Scan for the cell matching the given text and deliver its [x, y] coordinate at center. 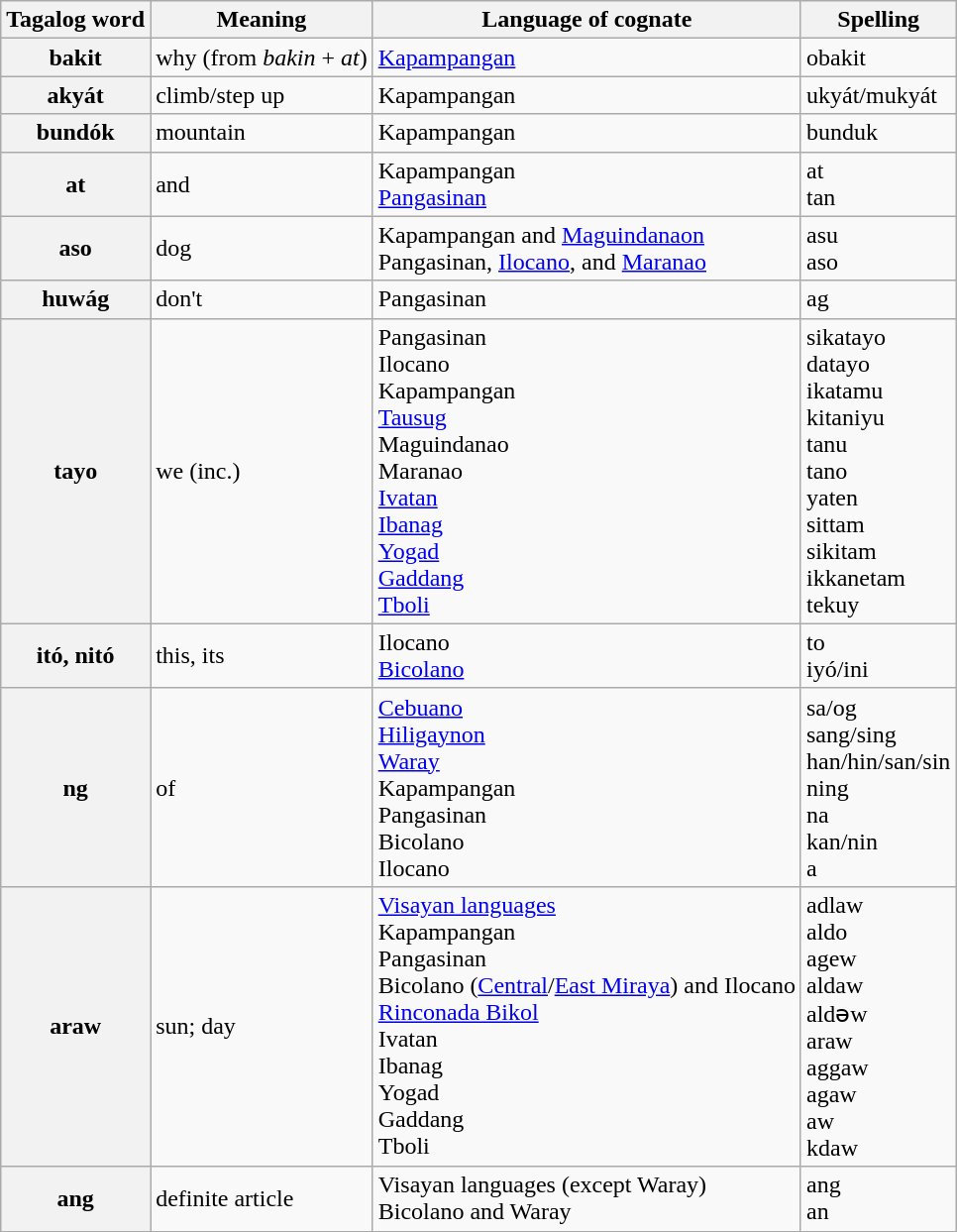
araw [75, 1027]
tayo [75, 471]
aso [75, 248]
don't [262, 299]
akyát [75, 95]
we (inc.) [262, 471]
definite article [262, 1199]
ng [75, 787]
at tan [878, 184]
Pangasinan Ilocano Kapampangan Tausug Maguindanao Maranao Ivatan Ibanag Yogad Gaddang Tboli [586, 471]
why (from bakin + at) [262, 57]
to iyó/ini [878, 656]
Kapampangan Pangasinan [586, 184]
bunduk [878, 133]
at [75, 184]
Language of cognate [586, 20]
dog [262, 248]
sa/og sang/sing han/hin/san/sin ning na kan/nin a [878, 787]
of [262, 787]
Meaning [262, 20]
this, its [262, 656]
itó, nitó [75, 656]
climb/step up [262, 95]
ang an [878, 1199]
Visayan languages Kapampangan Pangasinan Bicolano (Central/East Miraya) and Ilocano Rinconada Bikol Ivatan IbanagYogad Gaddang Tboli [586, 1027]
Kapampangan and Maguindanaon Pangasinan, Ilocano, and Maranao [586, 248]
Tagalog word [75, 20]
Ilocano Bicolano [586, 656]
huwág [75, 299]
mountain [262, 133]
obakit [878, 57]
Pangasinan [586, 299]
and [262, 184]
ang [75, 1199]
adlaw aldo agew aldaw aldəw araw aggaw agaw aw kdaw [878, 1027]
sun; day [262, 1027]
Spelling [878, 20]
bundók [75, 133]
ag [878, 299]
ukyát/mukyát [878, 95]
Cebuano Hiligaynon Waray Kapampangan Pangasinan Bicolano Ilocano [586, 787]
sikatayo datayo ikatamu kitaniyu tanu tano yaten sittam sikitam ikkanetam tekuy [878, 471]
bakit [75, 57]
asu aso [878, 248]
Visayan languages (except Waray) Bicolano and Waray [586, 1199]
